Pinpoint the cell where the given text exists, returning its (x, y) midpoint coordinate. 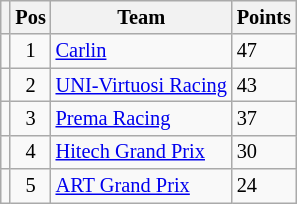
43 (264, 85)
Carlin (142, 51)
37 (264, 118)
Team (142, 17)
Pos (30, 17)
1 (30, 51)
47 (264, 51)
ART Grand Prix (142, 186)
2 (30, 85)
Prema Racing (142, 118)
5 (30, 186)
Hitech Grand Prix (142, 152)
UNI-Virtuosi Racing (142, 85)
24 (264, 186)
4 (30, 152)
3 (30, 118)
Points (264, 17)
30 (264, 152)
